Extract the [X, Y] coordinate from the center of the cell holding the provided text.  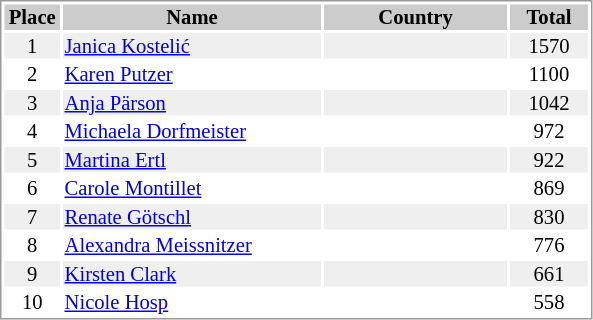
661 [549, 274]
Anja Pärson [192, 103]
Janica Kostelić [192, 46]
Alexandra Meissnitzer [192, 245]
3 [32, 103]
776 [549, 245]
Carole Montillet [192, 189]
8 [32, 245]
972 [549, 131]
5 [32, 160]
1570 [549, 46]
Country [416, 17]
Total [549, 17]
7 [32, 217]
558 [549, 303]
869 [549, 189]
Michaela Dorfmeister [192, 131]
Karen Putzer [192, 75]
Martina Ertl [192, 160]
9 [32, 274]
1 [32, 46]
10 [32, 303]
4 [32, 131]
1100 [549, 75]
1042 [549, 103]
Place [32, 17]
Kirsten Clark [192, 274]
Nicole Hosp [192, 303]
830 [549, 217]
2 [32, 75]
Name [192, 17]
922 [549, 160]
6 [32, 189]
Renate Götschl [192, 217]
